Scan for the cell matching the given text and deliver its (X, Y) coordinate at center. 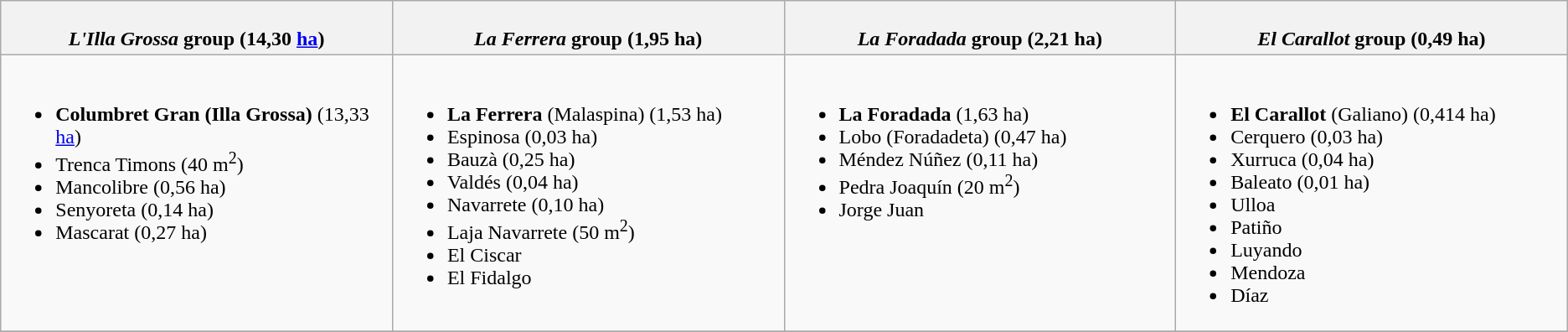
La Foradada (1,63 ha)Lobo (Foradadeta) (0,47 ha)Méndez Núñez (0,11 ha)Pedra Joaquín (20 m2)Jorge Juan (980, 193)
La Ferrera (Malaspina) (1,53 ha)Espinosa (0,03 ha)Bauzà (0,25 ha)Valdés (0,04 ha)Navarrete (0,10 ha)Laja Navarrete (50 m2)El CiscarEl Fidalgo (588, 193)
El Carallot (Galiano) (0,414 ha)Cerquero (0,03 ha)Xurruca (0,04 ha)Baleato (0,01 ha)UlloaPatiñoLuyandoMendozaDíaz (1372, 193)
L'Illa Grossa group (14,30 ha) (197, 29)
La Foradada group (2,21 ha) (980, 29)
La Ferrera group (1,95 ha) (588, 29)
Columbret Gran (Illa Grossa) (13,33 ha)Trenca Timons (40 m2)Mancolibre (0,56 ha)Senyoreta (0,14 ha)Mascarat (0,27 ha) (197, 193)
El Carallot group (0,49 ha) (1372, 29)
